Return [x, y] of the center of cell containing provided text 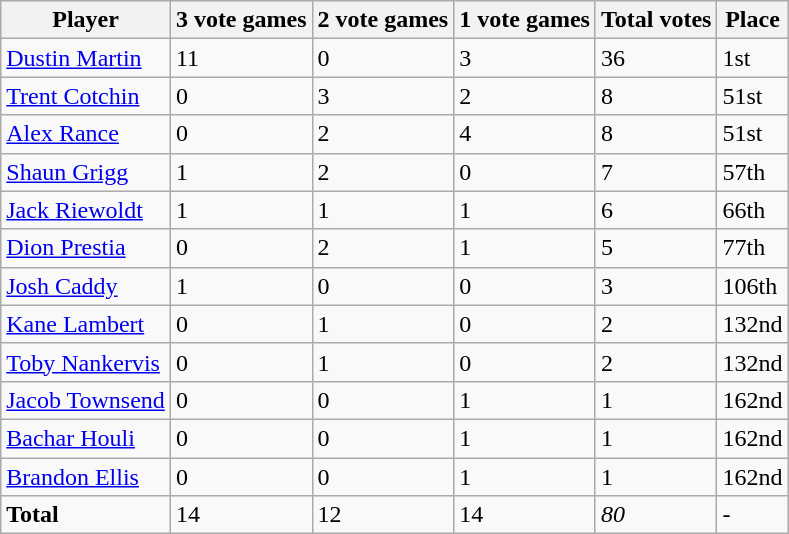
Trent Cotchin [86, 96]
- [752, 515]
Jack Riewoldt [86, 210]
5 [656, 248]
4 [525, 134]
2 vote games [383, 20]
106th [752, 286]
Shaun Grigg [86, 172]
77th [752, 248]
Alex Rance [86, 134]
Jacob Townsend [86, 400]
11 [241, 58]
Total votes [656, 20]
Kane Lambert [86, 324]
Player [86, 20]
3 vote games [241, 20]
80 [656, 515]
Josh Caddy [86, 286]
Bachar Houli [86, 438]
12 [383, 515]
66th [752, 210]
Dustin Martin [86, 58]
6 [656, 210]
Place [752, 20]
7 [656, 172]
1st [752, 58]
Toby Nankervis [86, 362]
Total [86, 515]
Brandon Ellis [86, 477]
1 vote games [525, 20]
36 [656, 58]
Dion Prestia [86, 248]
57th [752, 172]
